Return the (X, Y) coordinate for the center point of the cell that contains the specified text.  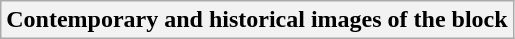
Contemporary and historical images of the block (257, 20)
